Provide the [X, Y] coordinate of the cell's center where the given text is located.  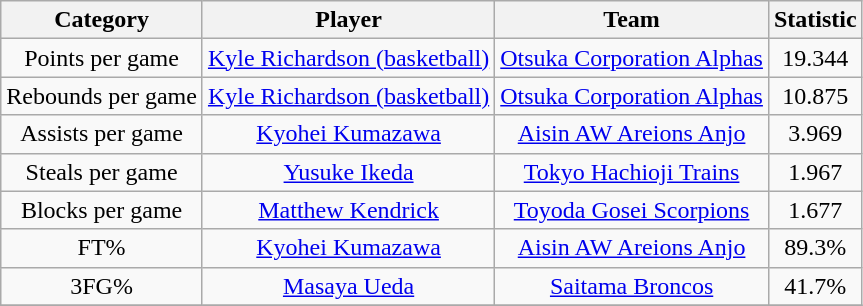
3.969 [815, 134]
Yusuke Ikeda [348, 172]
Toyoda Gosei Scorpions [632, 210]
Assists per game [102, 134]
Player [348, 20]
41.7% [815, 286]
19.344 [815, 58]
Masaya Ueda [348, 286]
Statistic [815, 20]
Matthew Kendrick [348, 210]
Tokyo Hachioji Trains [632, 172]
Saitama Broncos [632, 286]
1.967 [815, 172]
Points per game [102, 58]
Blocks per game [102, 210]
FT% [102, 248]
10.875 [815, 96]
3FG% [102, 286]
1.677 [815, 210]
Steals per game [102, 172]
Rebounds per game [102, 96]
89.3% [815, 248]
Category [102, 20]
Team [632, 20]
